Locate the cell with the specified text and output its [x, y] center coordinate. 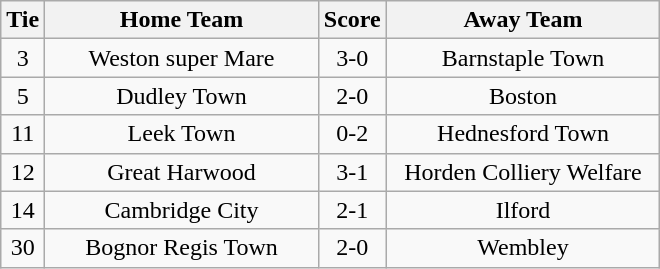
Great Harwood [182, 172]
Leek Town [182, 134]
Weston super Mare [182, 58]
Wembley [523, 248]
Ilford [523, 210]
Horden Colliery Welfare [523, 172]
Dudley Town [182, 96]
14 [23, 210]
3-1 [352, 172]
Hednesford Town [523, 134]
Tie [23, 20]
2-1 [352, 210]
Boston [523, 96]
Away Team [523, 20]
5 [23, 96]
0-2 [352, 134]
3-0 [352, 58]
3 [23, 58]
Score [352, 20]
30 [23, 248]
12 [23, 172]
Cambridge City [182, 210]
Home Team [182, 20]
Barnstaple Town [523, 58]
Bognor Regis Town [182, 248]
11 [23, 134]
